From the cell containing the given text, extract its center point as [X, Y] coordinate. 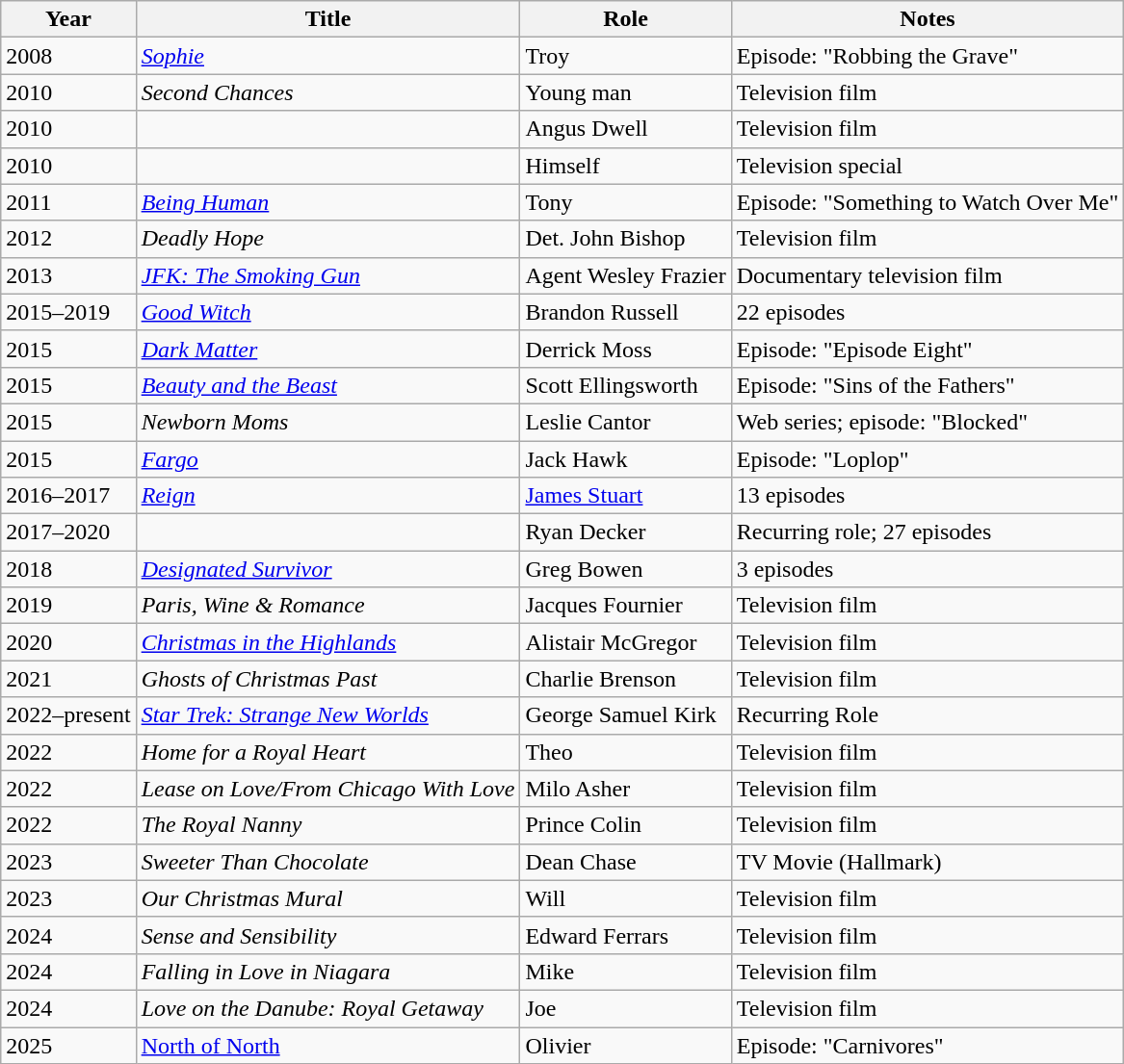
Designated Survivor [327, 569]
Beauty and the Beast [327, 385]
Sense and Sensibility [327, 935]
Jacques Fournier [626, 606]
Recurring Role [928, 715]
2018 [68, 569]
Mike [626, 972]
James Stuart [626, 496]
Dean Chase [626, 862]
JFK: The Smoking Gun [327, 275]
Television special [928, 166]
2025 [68, 1045]
Charlie Brenson [626, 679]
2013 [68, 275]
Det. John Bishop [626, 239]
Title [327, 19]
North of North [327, 1045]
Himself [626, 166]
13 episodes [928, 496]
Jack Hawk [626, 459]
Episode: "Loplop" [928, 459]
2008 [68, 56]
Angus Dwell [626, 129]
Derrick Moss [626, 349]
Will [626, 898]
Ghosts of Christmas Past [327, 679]
Milo Asher [626, 789]
Our Christmas Mural [327, 898]
Documentary television film [928, 275]
The Royal Nanny [327, 825]
Year [68, 19]
TV Movie (Hallmark) [928, 862]
Home for a Royal Heart [327, 752]
2020 [68, 642]
Web series; episode: "Blocked" [928, 422]
2021 [68, 679]
2022–present [68, 715]
Alistair McGregor [626, 642]
Falling in Love in Niagara [327, 972]
Ryan Decker [626, 532]
Episode: "Robbing the Grave" [928, 56]
2012 [68, 239]
Episode: "Episode Eight" [928, 349]
Young man [626, 92]
Good Witch [327, 312]
Deadly Hope [327, 239]
Second Chances [327, 92]
2015–2019 [68, 312]
Lease on Love/From Chicago With Love [327, 789]
Recurring role; 27 episodes [928, 532]
Love on the Danube: Royal Getaway [327, 1008]
22 episodes [928, 312]
Joe [626, 1008]
Brandon Russell [626, 312]
Tony [626, 202]
Leslie Cantor [626, 422]
Greg Bowen [626, 569]
3 episodes [928, 569]
Reign [327, 496]
Troy [626, 56]
Edward Ferrars [626, 935]
Agent Wesley Frazier [626, 275]
Prince Colin [626, 825]
Role [626, 19]
Episode: "Something to Watch Over Me" [928, 202]
Scott Ellingsworth [626, 385]
Episode: "Sins of the Fathers" [928, 385]
Star Trek: Strange New Worlds [327, 715]
Theo [626, 752]
2011 [68, 202]
George Samuel Kirk [626, 715]
Newborn Moms [327, 422]
2019 [68, 606]
Olivier [626, 1045]
Christmas in the Highlands [327, 642]
Being Human [327, 202]
Sweeter Than Chocolate [327, 862]
Episode: "Carnivores" [928, 1045]
Fargo [327, 459]
Paris, Wine & Romance [327, 606]
2016–2017 [68, 496]
Notes [928, 19]
Dark Matter [327, 349]
Sophie [327, 56]
2017–2020 [68, 532]
